For the text-containing cell, return its midpoint in (x, y) coordinate format. 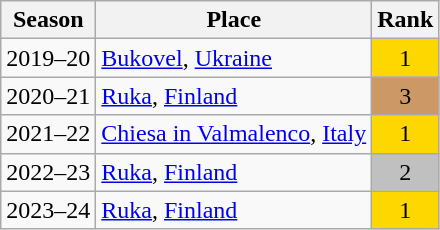
2020–21 (48, 96)
Place (234, 20)
Rank (406, 20)
Bukovel, Ukraine (234, 58)
2 (406, 172)
2019–20 (48, 58)
2022–23 (48, 172)
Season (48, 20)
2023–24 (48, 210)
3 (406, 96)
Chiesa in Valmalenco, Italy (234, 134)
2021–22 (48, 134)
